Scan for the cell matching the given text and deliver its (x, y) coordinate at center. 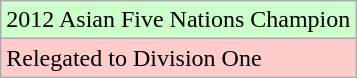
2012 Asian Five Nations Champion (178, 20)
Relegated to Division One (178, 58)
